Scan for the cell matching the given text and deliver its [X, Y] coordinate at center. 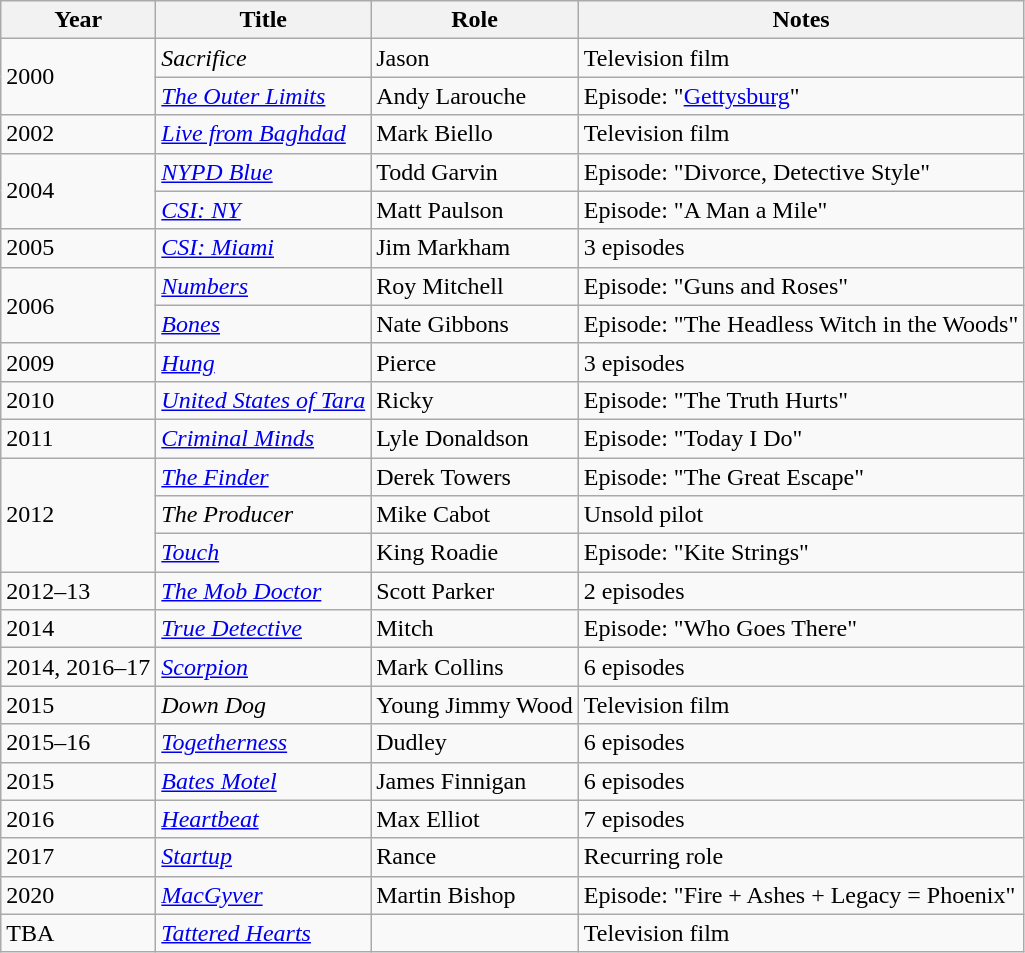
Tattered Hearts [264, 933]
Jason [475, 58]
Nate Gibbons [475, 324]
Touch [264, 553]
Episode: "Who Goes There" [800, 629]
Martin Bishop [475, 895]
Rance [475, 857]
The Mob Doctor [264, 591]
United States of Tara [264, 400]
Episode: "Guns and Roses" [800, 286]
True Detective [264, 629]
MacGyver [264, 895]
Sacrifice [264, 58]
Bones [264, 324]
Notes [800, 20]
Heartbeat [264, 819]
Togetherness [264, 743]
Roy Mitchell [475, 286]
Pierce [475, 362]
Episode: "Fire + Ashes + Legacy = Phoenix" [800, 895]
2002 [78, 134]
NYPD Blue [264, 172]
Episode: "Today I Do" [800, 438]
Andy Larouche [475, 96]
2015–16 [78, 743]
Episode: "Kite Strings" [800, 553]
2 episodes [800, 591]
Episode: "A Man a Mile" [800, 210]
2009 [78, 362]
Jim Markham [475, 248]
Mark Collins [475, 667]
Matt Paulson [475, 210]
Mike Cabot [475, 515]
Max Elliot [475, 819]
Recurring role [800, 857]
2005 [78, 248]
Episode: "Gettysburg" [800, 96]
2014, 2016–17 [78, 667]
2011 [78, 438]
CSI: NY [264, 210]
2004 [78, 191]
Scorpion [264, 667]
Episode: "Divorce, Detective Style" [800, 172]
2000 [78, 77]
7 episodes [800, 819]
Episode: "The Great Escape" [800, 477]
2020 [78, 895]
2017 [78, 857]
Criminal Minds [264, 438]
Live from Baghdad [264, 134]
2006 [78, 305]
Year [78, 20]
Hung [264, 362]
2016 [78, 819]
CSI: Miami [264, 248]
Derek Towers [475, 477]
James Finnigan [475, 781]
Role [475, 20]
Todd Garvin [475, 172]
2014 [78, 629]
Ricky [475, 400]
Down Dog [264, 705]
Dudley [475, 743]
Episode: "The Headless Witch in the Woods" [800, 324]
Lyle Donaldson [475, 438]
TBA [78, 933]
The Finder [264, 477]
Scott Parker [475, 591]
Startup [264, 857]
2010 [78, 400]
2012 [78, 515]
Episode: "The Truth Hurts" [800, 400]
Numbers [264, 286]
The Outer Limits [264, 96]
The Producer [264, 515]
2012–13 [78, 591]
King Roadie [475, 553]
Young Jimmy Wood [475, 705]
Mark Biello [475, 134]
Title [264, 20]
Unsold pilot [800, 515]
Mitch [475, 629]
Bates Motel [264, 781]
